Return (X, Y) of the center of cell containing provided text 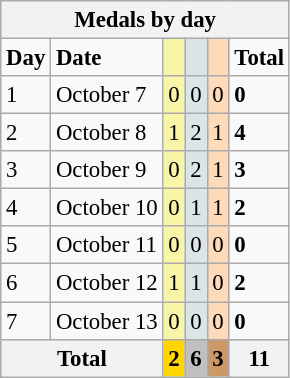
October 8 (107, 133)
October 12 (107, 283)
11 (259, 358)
Day (26, 58)
5 (26, 245)
October 9 (107, 170)
October 7 (107, 95)
October 13 (107, 321)
Medals by day (146, 20)
October 10 (107, 208)
7 (26, 321)
Date (107, 58)
October 11 (107, 245)
